Return the [x, y] coordinate for the center point of the cell that contains the specified text.  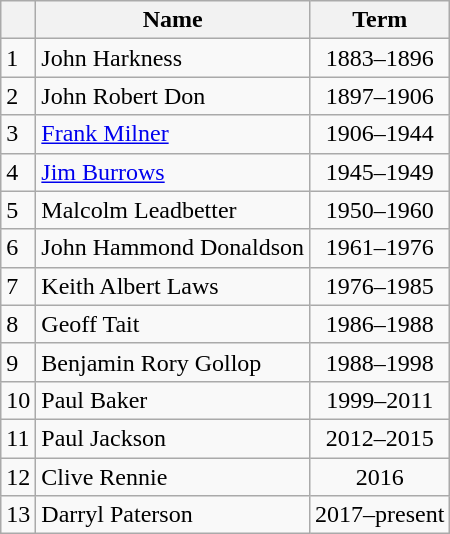
1986–1988 [380, 324]
Benjamin Rory Gollop [173, 362]
10 [18, 400]
11 [18, 438]
3 [18, 134]
9 [18, 362]
Darryl Paterson [173, 515]
Name [173, 20]
Frank Milner [173, 134]
1945–1949 [380, 172]
Paul Baker [173, 400]
2 [18, 96]
4 [18, 172]
13 [18, 515]
1906–1944 [380, 134]
1976–1985 [380, 286]
2017–present [380, 515]
6 [18, 248]
Term [380, 20]
Jim Burrows [173, 172]
7 [18, 286]
Clive Rennie [173, 477]
1950–1960 [380, 210]
1988–1998 [380, 362]
Paul Jackson [173, 438]
John Harkness [173, 58]
1999–2011 [380, 400]
12 [18, 477]
2012–2015 [380, 438]
1961–1976 [380, 248]
1897–1906 [380, 96]
John Robert Don [173, 96]
2016 [380, 477]
5 [18, 210]
8 [18, 324]
Geoff Tait [173, 324]
Malcolm Leadbetter [173, 210]
John Hammond Donaldson [173, 248]
1883–1896 [380, 58]
Keith Albert Laws [173, 286]
1 [18, 58]
